Return [X, Y] of the center of cell containing provided text 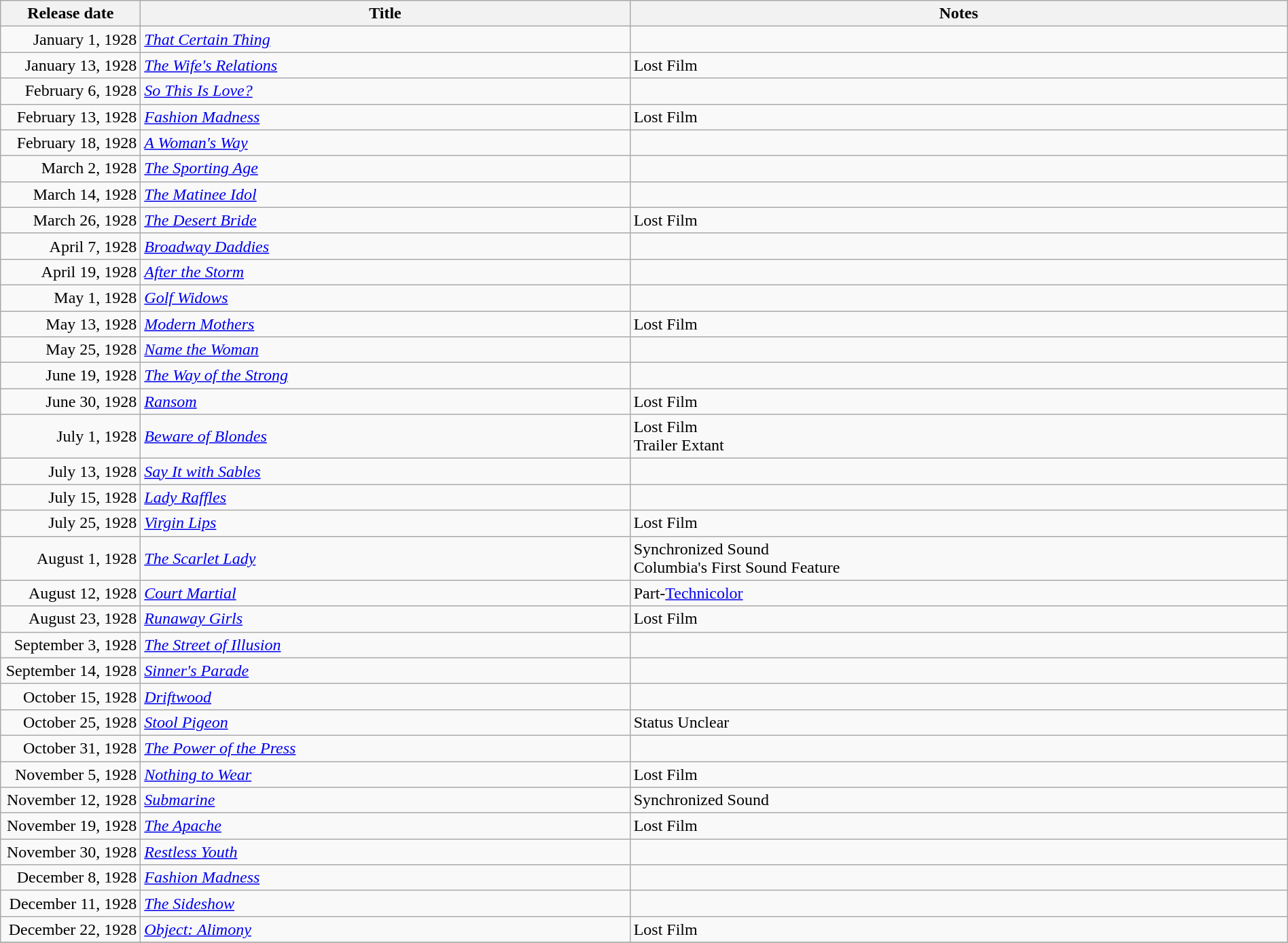
Court Martial [385, 593]
July 13, 1928 [71, 471]
Broadway Daddies [385, 246]
Nothing to Wear [385, 774]
December 11, 1928 [71, 904]
Status Unclear [959, 722]
March 14, 1928 [71, 194]
Modern Mothers [385, 324]
November 5, 1928 [71, 774]
Synchronized Sound [959, 800]
July 15, 1928 [71, 497]
Synchronized SoundColumbia's First Sound Feature [959, 558]
March 26, 1928 [71, 220]
August 23, 1928 [71, 619]
June 19, 1928 [71, 376]
January 1, 1928 [71, 39]
September 14, 1928 [71, 671]
The Desert Bride [385, 220]
January 13, 1928 [71, 65]
October 15, 1928 [71, 696]
August 1, 1928 [71, 558]
The Matinee Idol [385, 194]
October 25, 1928 [71, 722]
Virgin Lips [385, 523]
Golf Widows [385, 298]
Release date [71, 14]
July 25, 1928 [71, 523]
November 12, 1928 [71, 800]
Restless Youth [385, 852]
Stool Pigeon [385, 722]
The Sideshow [385, 904]
So This Is Love? [385, 91]
The Apache [385, 826]
The Street of Illusion [385, 645]
February 6, 1928 [71, 91]
The Wife's Relations [385, 65]
February 13, 1928 [71, 117]
December 8, 1928 [71, 878]
Object: Alimony [385, 929]
Name the Woman [385, 350]
May 25, 1928 [71, 350]
July 1, 1928 [71, 436]
March 2, 1928 [71, 168]
Title [385, 14]
The Scarlet Lady [385, 558]
May 13, 1928 [71, 324]
December 22, 1928 [71, 929]
October 31, 1928 [71, 748]
February 18, 1928 [71, 143]
November 19, 1928 [71, 826]
The Power of the Press [385, 748]
May 1, 1928 [71, 298]
A Woman's Way [385, 143]
September 3, 1928 [71, 645]
April 7, 1928 [71, 246]
Sinner's Parade [385, 671]
That Certain Thing [385, 39]
April 19, 1928 [71, 272]
Lost FilmTrailer Extant [959, 436]
November 30, 1928 [71, 852]
After the Storm [385, 272]
June 30, 1928 [71, 402]
The Way of the Strong [385, 376]
Driftwood [385, 696]
Lady Raffles [385, 497]
Part-Technicolor [959, 593]
The Sporting Age [385, 168]
Runaway Girls [385, 619]
August 12, 1928 [71, 593]
Submarine [385, 800]
Notes [959, 14]
Say It with Sables [385, 471]
Beware of Blondes [385, 436]
Ransom [385, 402]
